Extract the (X, Y) coordinate from the center of the cell holding the provided text.  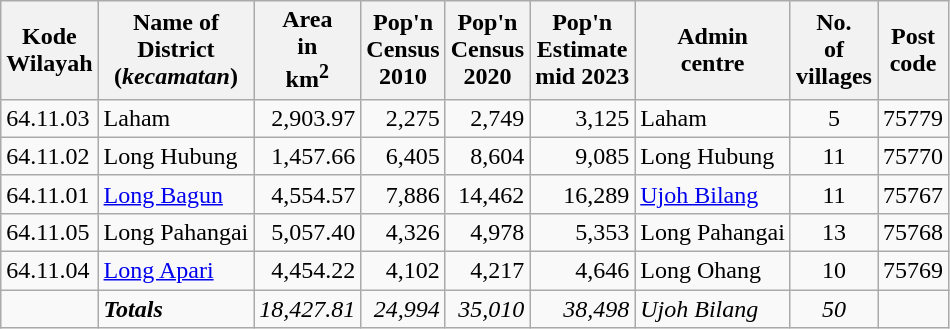
75770 (914, 156)
Totals (176, 309)
2,903.97 (308, 118)
18,427.81 (308, 309)
4,554.57 (308, 194)
No.ofvillages (834, 50)
Long Apari (176, 271)
5,353 (582, 232)
Long Ohang (713, 271)
13 (834, 232)
Pop'nEstimatemid 2023 (582, 50)
24,994 (403, 309)
64.11.01 (50, 194)
6,405 (403, 156)
35,010 (487, 309)
75779 (914, 118)
9,085 (582, 156)
64.11.03 (50, 118)
50 (834, 309)
4,454.22 (308, 271)
16,289 (582, 194)
Long Bagun (176, 194)
Pop'nCensus2010 (403, 50)
1,457.66 (308, 156)
Postcode (914, 50)
Admincentre (713, 50)
75769 (914, 271)
38,498 (582, 309)
2,275 (403, 118)
7,886 (403, 194)
4,217 (487, 271)
5,057.40 (308, 232)
64.11.04 (50, 271)
4,978 (487, 232)
4,102 (403, 271)
64.11.05 (50, 232)
4,326 (403, 232)
Name ofDistrict(kecamatan) (176, 50)
5 (834, 118)
75767 (914, 194)
3,125 (582, 118)
8,604 (487, 156)
Pop'nCensus2020 (487, 50)
75768 (914, 232)
64.11.02 (50, 156)
Area in km2 (308, 50)
Kode Wilayah (50, 50)
14,462 (487, 194)
2,749 (487, 118)
4,646 (582, 271)
10 (834, 271)
